Output the [x, y] coordinate of the center of the cell containing the given text.  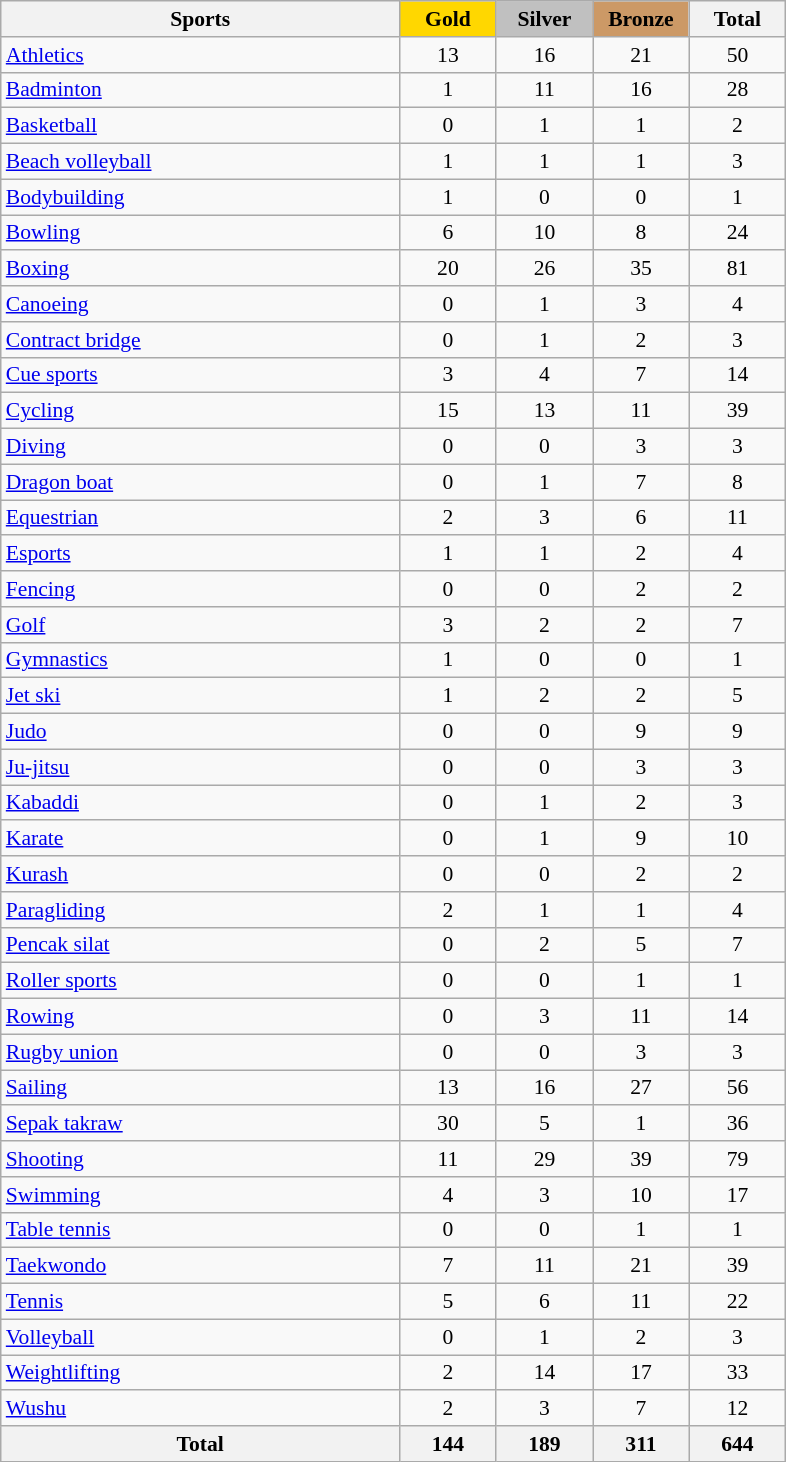
Cycling [200, 411]
Sports [200, 19]
Weightlifting [200, 1372]
Kurash [200, 874]
Dragon boat [200, 482]
Table tennis [200, 1230]
22 [738, 1301]
Wushu [200, 1408]
36 [738, 1123]
Jet ski [200, 696]
Bodybuilding [200, 197]
Pencak silat [200, 945]
Rugby union [200, 1052]
Equestrian [200, 518]
79 [738, 1159]
35 [642, 268]
56 [738, 1088]
Roller sports [200, 981]
Kabaddi [200, 802]
Cue sports [200, 375]
Tennis [200, 1301]
20 [448, 268]
644 [738, 1444]
27 [642, 1088]
Diving [200, 446]
Bronze [642, 19]
Karate [200, 838]
Fencing [200, 589]
81 [738, 268]
24 [738, 232]
Sailing [200, 1088]
Beach volleyball [200, 161]
50 [738, 54]
26 [544, 268]
144 [448, 1444]
Basketball [200, 126]
311 [642, 1444]
Gold [448, 19]
Boxing [200, 268]
Badminton [200, 90]
Silver [544, 19]
Judo [200, 731]
15 [448, 411]
189 [544, 1444]
12 [738, 1408]
28 [738, 90]
Sepak takraw [200, 1123]
30 [448, 1123]
Rowing [200, 1016]
Volleyball [200, 1337]
Ju-jitsu [200, 767]
Paragliding [200, 909]
Esports [200, 553]
Bowling [200, 232]
Shooting [200, 1159]
Canoeing [200, 304]
Contract bridge [200, 339]
29 [544, 1159]
Athletics [200, 54]
Taekwondo [200, 1266]
Gymnastics [200, 660]
Golf [200, 624]
Swimming [200, 1194]
33 [738, 1372]
